Capture the cell that displays the provided text and extract its (X, Y) central coordinate. 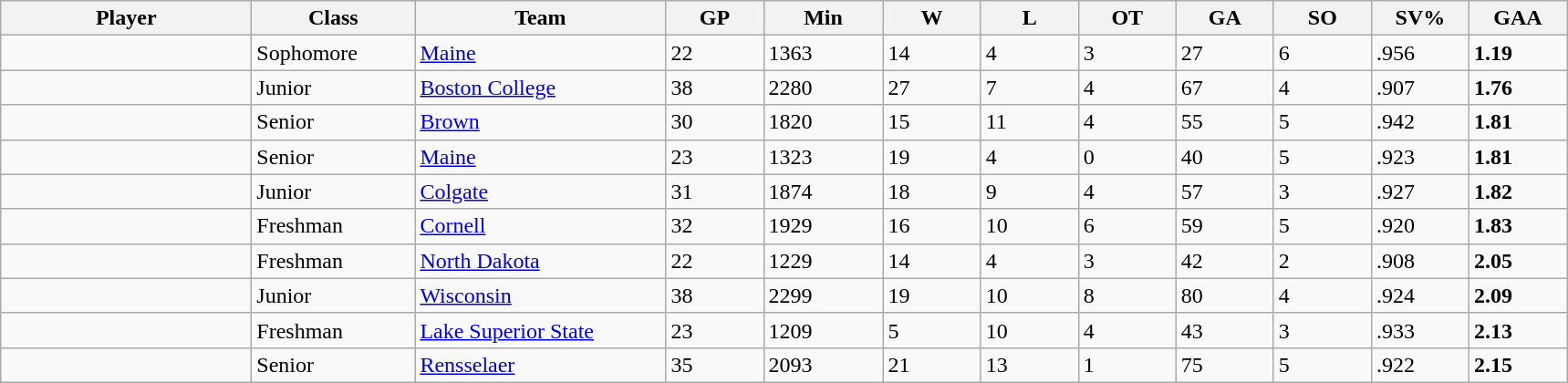
30 (715, 122)
Player (126, 18)
GA (1224, 18)
1874 (823, 191)
75 (1224, 365)
Min (823, 18)
SO (1323, 18)
.956 (1419, 53)
13 (1029, 365)
.942 (1419, 122)
.927 (1419, 191)
40 (1224, 157)
.920 (1419, 226)
1209 (823, 330)
.922 (1419, 365)
1820 (823, 122)
2299 (823, 295)
55 (1224, 122)
42 (1224, 261)
OT (1127, 18)
W (932, 18)
1.83 (1518, 226)
2 (1323, 261)
Cornell (540, 226)
Colgate (540, 191)
35 (715, 365)
Lake Superior State (540, 330)
80 (1224, 295)
9 (1029, 191)
GAA (1518, 18)
31 (715, 191)
2093 (823, 365)
.933 (1419, 330)
1.76 (1518, 88)
2.05 (1518, 261)
67 (1224, 88)
1.19 (1518, 53)
2.09 (1518, 295)
1323 (823, 157)
.924 (1419, 295)
0 (1127, 157)
8 (1127, 295)
Team (540, 18)
1229 (823, 261)
.907 (1419, 88)
North Dakota (540, 261)
11 (1029, 122)
2280 (823, 88)
1 (1127, 365)
Brown (540, 122)
Boston College (540, 88)
32 (715, 226)
L (1029, 18)
GP (715, 18)
Sophomore (334, 53)
.923 (1419, 157)
59 (1224, 226)
Wisconsin (540, 295)
16 (932, 226)
1363 (823, 53)
43 (1224, 330)
2.13 (1518, 330)
2.15 (1518, 365)
1929 (823, 226)
21 (932, 365)
7 (1029, 88)
15 (932, 122)
SV% (1419, 18)
1.82 (1518, 191)
18 (932, 191)
57 (1224, 191)
.908 (1419, 261)
Class (334, 18)
Rensselaer (540, 365)
